Return the [x, y] coordinate for the center point of the cell that contains the specified text.  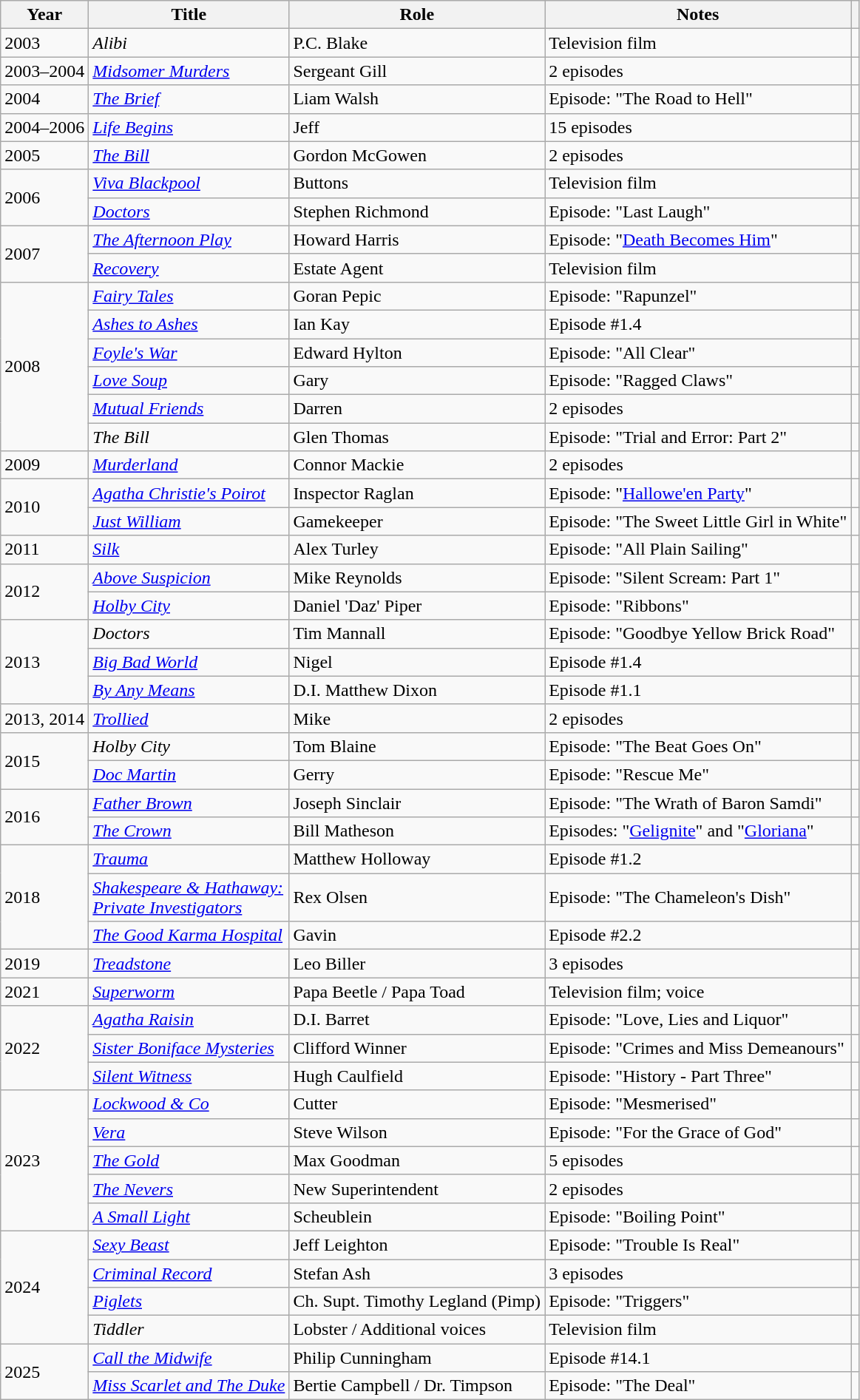
Daniel 'Daz' Piper [417, 606]
Episode: "Crimes and Miss Demeanours" [698, 1048]
Mutual Friends [189, 409]
2013 [44, 662]
Joseph Sinclair [417, 802]
2003 [44, 43]
Episode: "All Clear" [698, 353]
The Nevers [189, 1188]
Silk [189, 549]
Hugh Caulfield [417, 1076]
Episode: "The Wrath of Baron Samdi" [698, 802]
2006 [44, 197]
Alex Turley [417, 549]
The Gold [189, 1160]
Gavin [417, 936]
Life Begins [189, 127]
Sexy Beast [189, 1245]
Gary [417, 381]
Episode: "Love, Lies and Liquor" [698, 1020]
2004–2006 [44, 127]
Stefan Ash [417, 1273]
Ch. Supt. Timothy Legland (Pimp) [417, 1302]
Call the Midwife [189, 1358]
2012 [44, 592]
2008 [44, 366]
Episode: "Rescue Me" [698, 774]
P.C. Blake [417, 43]
Trollied [189, 718]
Nigel [417, 662]
Lobster / Additional voices [417, 1330]
Ian Kay [417, 324]
Philip Cunningham [417, 1358]
Episode: "The Deal" [698, 1386]
15 episodes [698, 127]
2018 [44, 898]
Fairy Tales [189, 296]
Tim Mannall [417, 634]
Episode #2.2 [698, 936]
Sister Boniface Mysteries [189, 1048]
Gerry [417, 774]
Above Suspicion [189, 578]
Episode: "The Chameleon's Dish" [698, 898]
2003–2004 [44, 71]
Rex Olsen [417, 898]
Mike Reynolds [417, 578]
Doc Martin [189, 774]
D.I. Matthew Dixon [417, 690]
2024 [44, 1287]
2013, 2014 [44, 718]
Vera [189, 1132]
2022 [44, 1048]
Episode: "Ragged Claws" [698, 381]
Leo Biller [417, 964]
Year [44, 15]
Love Soup [189, 381]
Gamekeeper [417, 521]
Bill Matheson [417, 831]
Episode: "Trouble Is Real" [698, 1245]
2019 [44, 964]
Episode #1.2 [698, 859]
2015 [44, 760]
Gordon McGowen [417, 155]
Stephen Richmond [417, 212]
Foyle's War [189, 353]
Episode: "Rapunzel" [698, 296]
Steve Wilson [417, 1132]
Episode: "All Plain Sailing" [698, 549]
Just William [189, 521]
Episode: "Triggers" [698, 1302]
2007 [44, 254]
2009 [44, 465]
Episode: "Trial and Error: Part 2" [698, 437]
Treadstone [189, 964]
D.I. Barret [417, 1020]
2010 [44, 507]
Episode #1.1 [698, 690]
New Superintendent [417, 1188]
2021 [44, 992]
2023 [44, 1160]
Inspector Raglan [417, 493]
The Crown [189, 831]
The Afternoon Play [189, 240]
Glen Thomas [417, 437]
Liam Walsh [417, 99]
Piglets [189, 1302]
Episode: "Last Laugh" [698, 212]
Buttons [417, 183]
Episode: "The Road to Hell" [698, 99]
Viva Blackpool [189, 183]
Episode: "Boiling Point" [698, 1217]
A Small Light [189, 1217]
Television film; voice [698, 992]
Papa Beetle / Papa Toad [417, 992]
Father Brown [189, 802]
5 episodes [698, 1160]
Mike [417, 718]
Title [189, 15]
2025 [44, 1372]
Agatha Christie's Poirot [189, 493]
Episode #14.1 [698, 1358]
Ashes to Ashes [189, 324]
Jeff [417, 127]
2011 [44, 549]
Clifford Winner [417, 1048]
Episode: "Death Becomes Him" [698, 240]
2004 [44, 99]
Episode: "The Sweet Little Girl in White" [698, 521]
Darren [417, 409]
Alibi [189, 43]
Role [417, 15]
Notes [698, 15]
Max Goodman [417, 1160]
Agatha Raisin [189, 1020]
2016 [44, 816]
Connor Mackie [417, 465]
The Brief [189, 99]
Scheublein [417, 1217]
Episode: "Hallowe'en Party" [698, 493]
Episode: "Mesmerised" [698, 1104]
Episode: "Ribbons" [698, 606]
Murderland [189, 465]
Estate Agent [417, 268]
The Good Karma Hospital [189, 936]
Matthew Holloway [417, 859]
Tiddler [189, 1330]
Midsomer Murders [189, 71]
Bertie Campbell / Dr. Timpson [417, 1386]
Edward Hylton [417, 353]
Episodes: "Gelignite" and "Gloriana" [698, 831]
Shakespeare & Hathaway:Private Investigators [189, 898]
2005 [44, 155]
Episode: "Silent Scream: Part 1" [698, 578]
Silent Witness [189, 1076]
Cutter [417, 1104]
Big Bad World [189, 662]
Sergeant Gill [417, 71]
Episode: "Goodbye Yellow Brick Road" [698, 634]
Episode: "For the Grace of God" [698, 1132]
Goran Pepic [417, 296]
Criminal Record [189, 1273]
Howard Harris [417, 240]
Episode: "History - Part Three" [698, 1076]
Jeff Leighton [417, 1245]
Recovery [189, 268]
By Any Means [189, 690]
Tom Blaine [417, 746]
Lockwood & Co [189, 1104]
Miss Scarlet and The Duke [189, 1386]
Trauma [189, 859]
Superworm [189, 992]
Episode: "The Beat Goes On" [698, 746]
